For the text-containing cell, return its midpoint in (x, y) coordinate format. 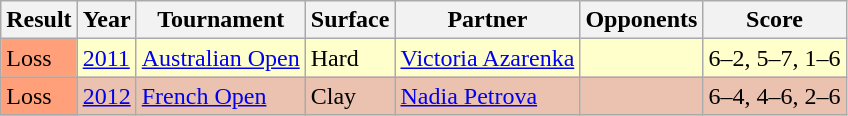
French Open (220, 96)
6–2, 5–7, 1–6 (774, 58)
Result (39, 20)
Partner (488, 20)
Surface (350, 20)
Clay (350, 96)
Opponents (642, 20)
6–4, 4–6, 2–6 (774, 96)
Hard (350, 58)
Victoria Azarenka (488, 58)
Year (106, 20)
Score (774, 20)
Nadia Petrova (488, 96)
Tournament (220, 20)
2011 (106, 58)
2012 (106, 96)
Australian Open (220, 58)
